Return [X, Y] of the center of cell containing provided text 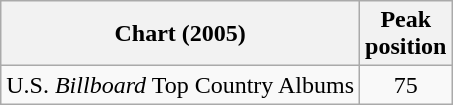
U.S. Billboard Top Country Albums [180, 85]
Chart (2005) [180, 34]
Peakposition [406, 34]
75 [406, 85]
